Determine the (X, Y) coordinate at the center of the cell enclosing the given text.  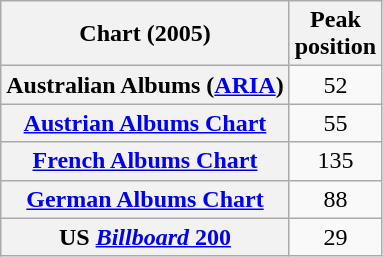
29 (335, 237)
Peakposition (335, 34)
US Billboard 200 (145, 237)
French Albums Chart (145, 161)
135 (335, 161)
Chart (2005) (145, 34)
Austrian Albums Chart (145, 123)
55 (335, 123)
Australian Albums (ARIA) (145, 85)
88 (335, 199)
German Albums Chart (145, 199)
52 (335, 85)
